Provide the [X, Y] coordinate of the cell's center where the given text is located.  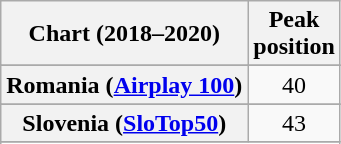
43 [294, 123]
Chart (2018–2020) [124, 34]
Slovenia (SloTop50) [124, 123]
Romania (Airplay 100) [124, 85]
40 [294, 85]
Peakposition [294, 34]
